Scan for the cell matching the given text and deliver its [x, y] coordinate at center. 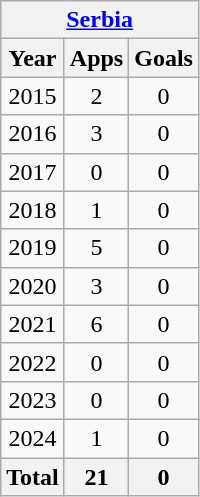
2024 [33, 438]
6 [96, 324]
2016 [33, 134]
2017 [33, 172]
2 [96, 96]
2015 [33, 96]
5 [96, 248]
2018 [33, 210]
Serbia [100, 20]
Apps [96, 58]
Year [33, 58]
Total [33, 477]
2022 [33, 362]
2019 [33, 248]
2020 [33, 286]
Goals [164, 58]
21 [96, 477]
2021 [33, 324]
2023 [33, 400]
